Identify which cell holds the provided text, then report its (x, y) central coordinate. 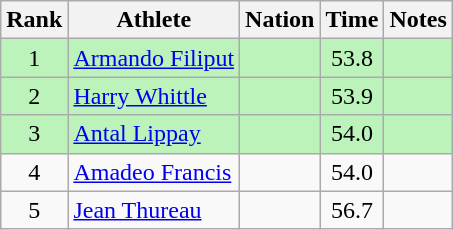
Armando Filiput (154, 58)
3 (34, 134)
Nation (280, 20)
Antal Lippay (154, 134)
56.7 (352, 210)
4 (34, 172)
Notes (418, 20)
Harry Whittle (154, 96)
Athlete (154, 20)
1 (34, 58)
5 (34, 210)
Rank (34, 20)
53.9 (352, 96)
Time (352, 20)
2 (34, 96)
Amadeo Francis (154, 172)
Jean Thureau (154, 210)
53.8 (352, 58)
